Identify which cell holds the provided text, then report its [x, y] central coordinate. 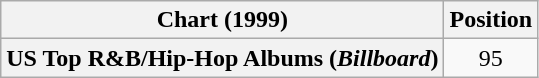
95 [491, 58]
Position [491, 20]
US Top R&B/Hip-Hop Albums (Billboard) [222, 58]
Chart (1999) [222, 20]
